Locate the cell with the specified text and output its [x, y] center coordinate. 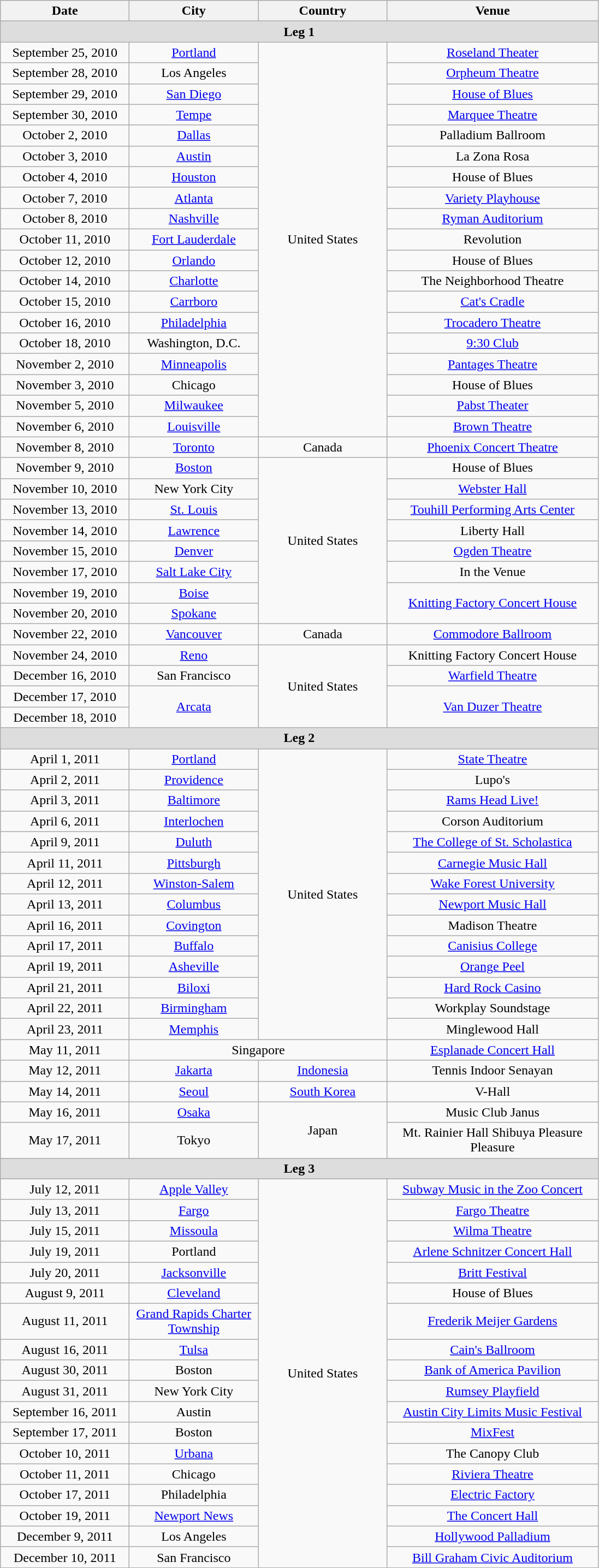
Jacksonville [194, 1273]
Wilma Theatre [493, 1231]
November 5, 2010 [65, 406]
Leg 1 [299, 32]
Duluth [194, 842]
July 15, 2011 [65, 1231]
Riviera Theatre [493, 1474]
Bank of America Pavilion [493, 1370]
November 22, 2010 [65, 634]
November 20, 2010 [65, 614]
October 4, 2010 [65, 177]
October 11, 2011 [65, 1474]
Austin City Limits Music Festival [493, 1412]
Grand Rapids Charter Township [194, 1321]
October 10, 2011 [65, 1453]
Minglewood Hall [493, 1029]
Newport News [194, 1516]
November 19, 2010 [65, 592]
Biloxi [194, 988]
Carnegie Music Hall [493, 863]
Mt. Rainier Hall Shibuya Pleasure Pleasure [493, 1140]
Music Club Janus [493, 1112]
Leg 3 [299, 1168]
Canisius College [493, 946]
November 15, 2010 [65, 551]
April 3, 2011 [65, 800]
November 13, 2010 [65, 509]
The College of St. Scholastica [493, 842]
Roseland Theater [493, 52]
April 22, 2011 [65, 1008]
Urbana [194, 1453]
May 14, 2011 [65, 1091]
State Theatre [493, 759]
Bill Graham Civic Auditorium [493, 1557]
October 11, 2010 [65, 239]
City [194, 11]
November 8, 2010 [65, 447]
Brown Theatre [493, 426]
November 17, 2010 [65, 572]
Madison Theatre [493, 925]
Fort Lauderdale [194, 239]
Electric Factory [493, 1495]
Carrboro [194, 302]
April 9, 2011 [65, 842]
Van Duzer Theatre [493, 707]
Dallas [194, 135]
South Korea [323, 1091]
Atlanta [194, 198]
Providence [194, 780]
May 17, 2011 [65, 1140]
Toronto [194, 447]
Tempe [194, 115]
Lupo's [493, 780]
Cat's Cradle [493, 302]
Memphis [194, 1029]
Phoenix Concert Theatre [493, 447]
Arlene Schnitzer Concert Hall [493, 1251]
September 16, 2011 [65, 1412]
September 29, 2010 [65, 94]
Ryman Auditorium [493, 218]
April 19, 2011 [65, 967]
In the Venue [493, 572]
Tennis Indoor Senayan [493, 1071]
Vancouver [194, 634]
Baltimore [194, 800]
Tulsa [194, 1350]
August 16, 2011 [65, 1350]
September 30, 2010 [65, 115]
Webster Hall [493, 489]
Pantages Theatre [493, 364]
Fargo Theatre [493, 1210]
Arcata [194, 707]
Orlando [194, 260]
Corson Auditorium [493, 821]
October 7, 2010 [65, 198]
April 1, 2011 [65, 759]
December 16, 2010 [65, 676]
Rumsey Playfield [493, 1391]
Rams Head Live! [493, 800]
October 2, 2010 [65, 135]
Pabst Theater [493, 406]
Esplanade Concert Hall [493, 1050]
Subway Music in the Zoo Concert [493, 1189]
Newport Music Hall [493, 904]
Fargo [194, 1210]
Ogden Theatre [493, 551]
MixFest [493, 1433]
April 16, 2011 [65, 925]
Denver [194, 551]
September 28, 2010 [65, 73]
Hollywood Palladium [493, 1536]
October 16, 2010 [65, 323]
November 6, 2010 [65, 426]
July 19, 2011 [65, 1251]
Variety Playhouse [493, 198]
9:30 Club [493, 343]
Date [65, 11]
Warfield Theatre [493, 676]
Louisville [194, 426]
April 21, 2011 [65, 988]
The Neighborhood Theatre [493, 281]
July 12, 2011 [65, 1189]
Osaka [194, 1112]
Palladium Ballroom [493, 135]
Covington [194, 925]
Venue [493, 11]
September 17, 2011 [65, 1433]
The Concert Hall [493, 1516]
St. Louis [194, 509]
Country [323, 11]
May 16, 2011 [65, 1112]
Milwaukee [194, 406]
August 9, 2011 [65, 1293]
November 2, 2010 [65, 364]
November 24, 2010 [65, 655]
April 12, 2011 [65, 883]
August 30, 2011 [65, 1370]
San Diego [194, 94]
October 8, 2010 [65, 218]
November 14, 2010 [65, 530]
October 3, 2010 [65, 156]
Apple Valley [194, 1189]
April 17, 2011 [65, 946]
Washington, D.C. [194, 343]
Spokane [194, 614]
December 9, 2011 [65, 1536]
The Canopy Club [493, 1453]
Touhill Performing Arts Center [493, 509]
April 2, 2011 [65, 780]
Asheville [194, 967]
October 17, 2011 [65, 1495]
Wake Forest University [493, 883]
Commodore Ballroom [493, 634]
October 14, 2010 [65, 281]
April 13, 2011 [65, 904]
Workplay Soundstage [493, 1008]
May 11, 2011 [65, 1050]
October 18, 2010 [65, 343]
July 20, 2011 [65, 1273]
Orange Peel [493, 967]
August 11, 2011 [65, 1321]
October 19, 2011 [65, 1516]
November 9, 2010 [65, 468]
Indonesia [323, 1071]
Boise [194, 592]
May 12, 2011 [65, 1071]
Jakarta [194, 1071]
November 3, 2010 [65, 385]
Missoula [194, 1231]
Columbus [194, 904]
Frederik Meijer Gardens [493, 1321]
Seoul [194, 1091]
Britt Festival [493, 1273]
October 12, 2010 [65, 260]
La Zona Rosa [493, 156]
Pittsburgh [194, 863]
Revolution [493, 239]
Singapore [258, 1050]
Interlochen [194, 821]
Leg 2 [299, 738]
Charlotte [194, 281]
Minneapolis [194, 364]
Winston-Salem [194, 883]
Buffalo [194, 946]
Salt Lake City [194, 572]
Tokyo [194, 1140]
V-Hall [493, 1091]
Japan [323, 1130]
Nashville [194, 218]
April 11, 2011 [65, 863]
Liberty Hall [493, 530]
Hard Rock Casino [493, 988]
December 18, 2010 [65, 717]
April 6, 2011 [65, 821]
December 10, 2011 [65, 1557]
August 31, 2011 [65, 1391]
Cleveland [194, 1293]
Birmingham [194, 1008]
Reno [194, 655]
Cain's Ballroom [493, 1350]
September 25, 2010 [65, 52]
October 15, 2010 [65, 302]
July 13, 2011 [65, 1210]
Lawrence [194, 530]
Trocadero Theatre [493, 323]
April 23, 2011 [65, 1029]
Marquee Theatre [493, 115]
December 17, 2010 [65, 697]
Orpheum Theatre [493, 73]
November 10, 2010 [65, 489]
Houston [194, 177]
